Return (X, Y) of the center of cell containing provided text 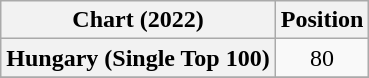
Hungary (Single Top 100) (138, 58)
Chart (2022) (138, 20)
Position (322, 20)
80 (322, 58)
